Detect which cell encompasses the target text, then output its (x, y) center coordinate. 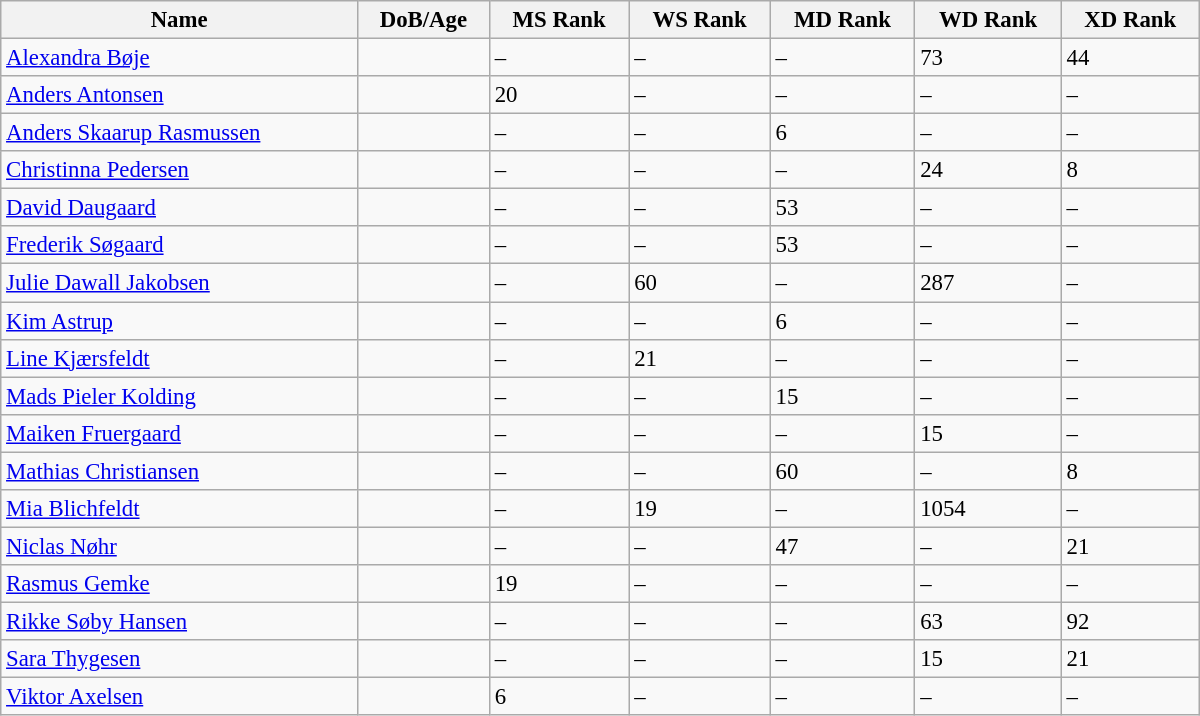
20 (559, 95)
24 (988, 170)
Niclas Nøhr (180, 546)
Christinna Pedersen (180, 170)
Frederik Søgaard (180, 245)
Line Kjærsfeldt (180, 358)
Anders Antonsen (180, 95)
David Daugaard (180, 208)
Kim Astrup (180, 321)
DoB/Age (424, 20)
73 (988, 58)
Mads Pieler Kolding (180, 396)
Anders Skaarup Rasmussen (180, 133)
287 (988, 283)
1054 (988, 509)
Julie Dawall Jakobsen (180, 283)
MD Rank (842, 20)
Mia Blichfeldt (180, 509)
44 (1130, 58)
63 (988, 621)
MS Rank (559, 20)
92 (1130, 621)
Rikke Søby Hansen (180, 621)
Sara Thygesen (180, 659)
XD Rank (1130, 20)
Mathias Christiansen (180, 471)
47 (842, 546)
Maiken Fruergaard (180, 433)
Viktor Axelsen (180, 697)
Name (180, 20)
Rasmus Gemke (180, 584)
Alexandra Bøje (180, 58)
WS Rank (700, 20)
WD Rank (988, 20)
